Locate the cell with the specified text and output its [X, Y] center coordinate. 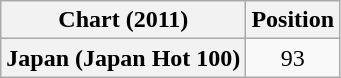
Position [293, 20]
93 [293, 58]
Chart (2011) [124, 20]
Japan (Japan Hot 100) [124, 58]
